Find where the given text appears and provide that cell's center as [x, y] coordinate. 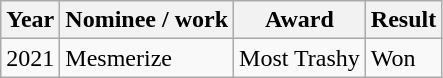
Year [30, 20]
Most Trashy [300, 58]
Won [403, 58]
Result [403, 20]
Mesmerize [147, 58]
Award [300, 20]
Nominee / work [147, 20]
2021 [30, 58]
